Detect which cell encompasses the target text, then output its [X, Y] center coordinate. 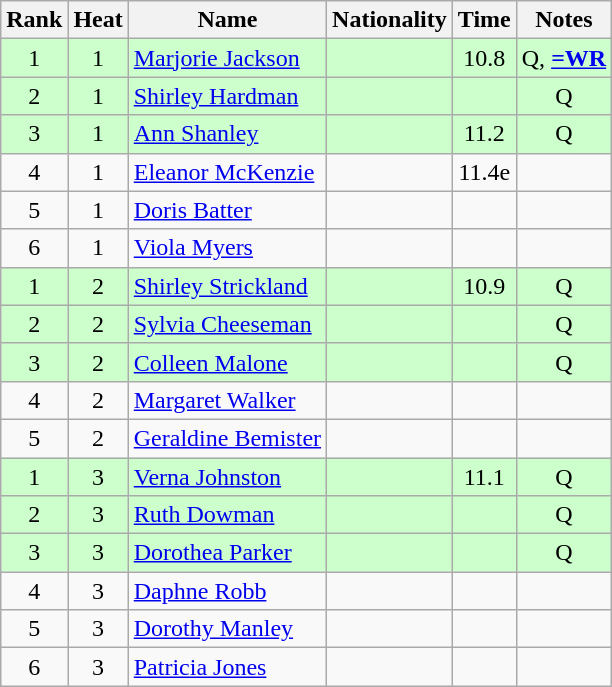
11.1 [484, 477]
Doris Batter [227, 210]
Rank [34, 20]
Margaret Walker [227, 400]
11.2 [484, 134]
11.4e [484, 172]
Name [227, 20]
Heat [98, 20]
Time [484, 20]
Dorothy Manley [227, 629]
Ruth Dowman [227, 515]
Sylvia Cheeseman [227, 324]
Q, =WR [564, 58]
Marjorie Jackson [227, 58]
Eleanor McKenzie [227, 172]
Viola Myers [227, 248]
Notes [564, 20]
Verna Johnston [227, 477]
Daphne Robb [227, 591]
Dorothea Parker [227, 553]
Shirley Strickland [227, 286]
Colleen Malone [227, 362]
Shirley Hardman [227, 96]
Ann Shanley [227, 134]
10.8 [484, 58]
Nationality [390, 20]
Geraldine Bemister [227, 438]
Patricia Jones [227, 667]
10.9 [484, 286]
